Extract the [X, Y] coordinate from the center of the cell holding the provided text.  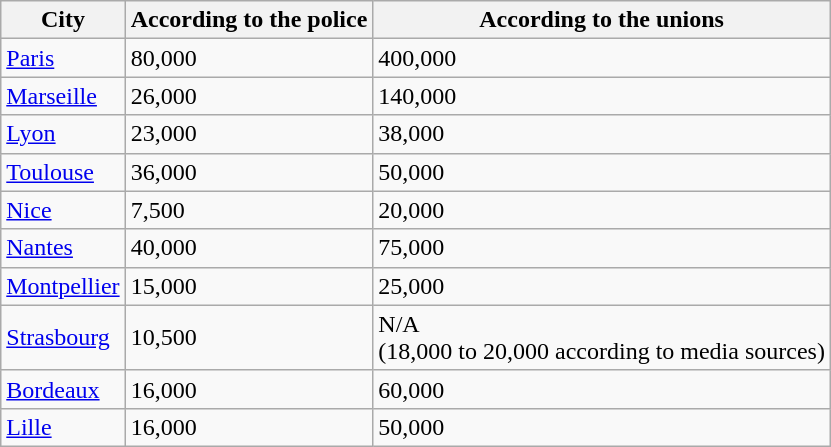
According to the unions [602, 20]
140,000 [602, 96]
75,000 [602, 248]
15,000 [249, 286]
Nice [63, 210]
36,000 [249, 172]
City [63, 20]
Marseille [63, 96]
23,000 [249, 134]
N/A(18,000 to 20,000 according to media sources) [602, 338]
25,000 [602, 286]
38,000 [602, 134]
According to the police [249, 20]
Strasbourg [63, 338]
80,000 [249, 58]
Toulouse [63, 172]
Nantes [63, 248]
Lille [63, 427]
40,000 [249, 248]
Lyon [63, 134]
Paris [63, 58]
Montpellier [63, 286]
60,000 [602, 389]
7,500 [249, 210]
Bordeaux [63, 389]
20,000 [602, 210]
26,000 [249, 96]
10,500 [249, 338]
400,000 [602, 58]
